Locate the cell with the specified text and output its [X, Y] center coordinate. 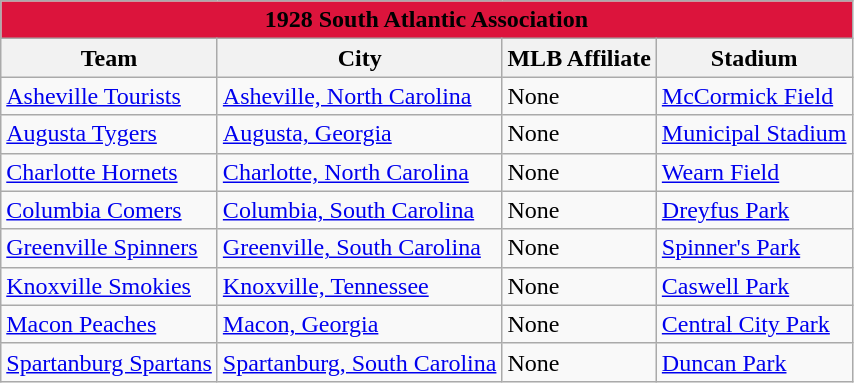
1928 South Atlantic Association [426, 20]
Caswell Park [754, 286]
Greenville, South Carolina [360, 248]
MLB Affiliate [579, 58]
McCormick Field [754, 96]
Knoxville Smokies [110, 286]
Team [110, 58]
Wearn Field [754, 172]
Dreyfus Park [754, 210]
Spartanburg, South Carolina [360, 362]
Greenville Spinners [110, 248]
Asheville Tourists [110, 96]
Augusta Tygers [110, 134]
Spinner's Park [754, 248]
Columbia Comers [110, 210]
Duncan Park [754, 362]
Knoxville, Tennessee [360, 286]
Charlotte Hornets [110, 172]
City [360, 58]
Augusta, Georgia [360, 134]
Macon Peaches [110, 324]
Asheville, North Carolina [360, 96]
Spartanburg Spartans [110, 362]
Columbia, South Carolina [360, 210]
Central City Park [754, 324]
Municipal Stadium [754, 134]
Charlotte, North Carolina [360, 172]
Stadium [754, 58]
Macon, Georgia [360, 324]
